Detect which cell encompasses the target text, then output its (X, Y) center coordinate. 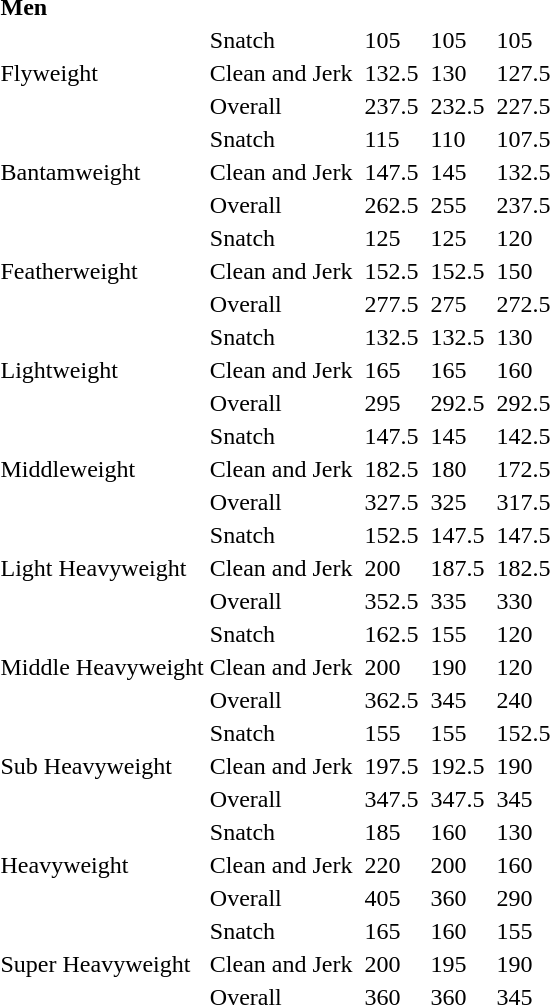
262.5 (392, 205)
192.5 (458, 766)
115 (392, 139)
327.5 (392, 502)
345 (458, 700)
335 (458, 601)
195 (458, 964)
187.5 (458, 568)
325 (458, 502)
162.5 (392, 634)
190 (458, 667)
232.5 (458, 106)
220 (392, 865)
295 (392, 403)
277.5 (392, 304)
110 (458, 139)
182.5 (392, 469)
275 (458, 304)
185 (392, 832)
255 (458, 205)
292.5 (458, 403)
197.5 (392, 766)
360 (458, 898)
405 (392, 898)
130 (458, 73)
237.5 (392, 106)
362.5 (392, 700)
352.5 (392, 601)
180 (458, 469)
